From the cell containing the given text, extract its center point as [x, y] coordinate. 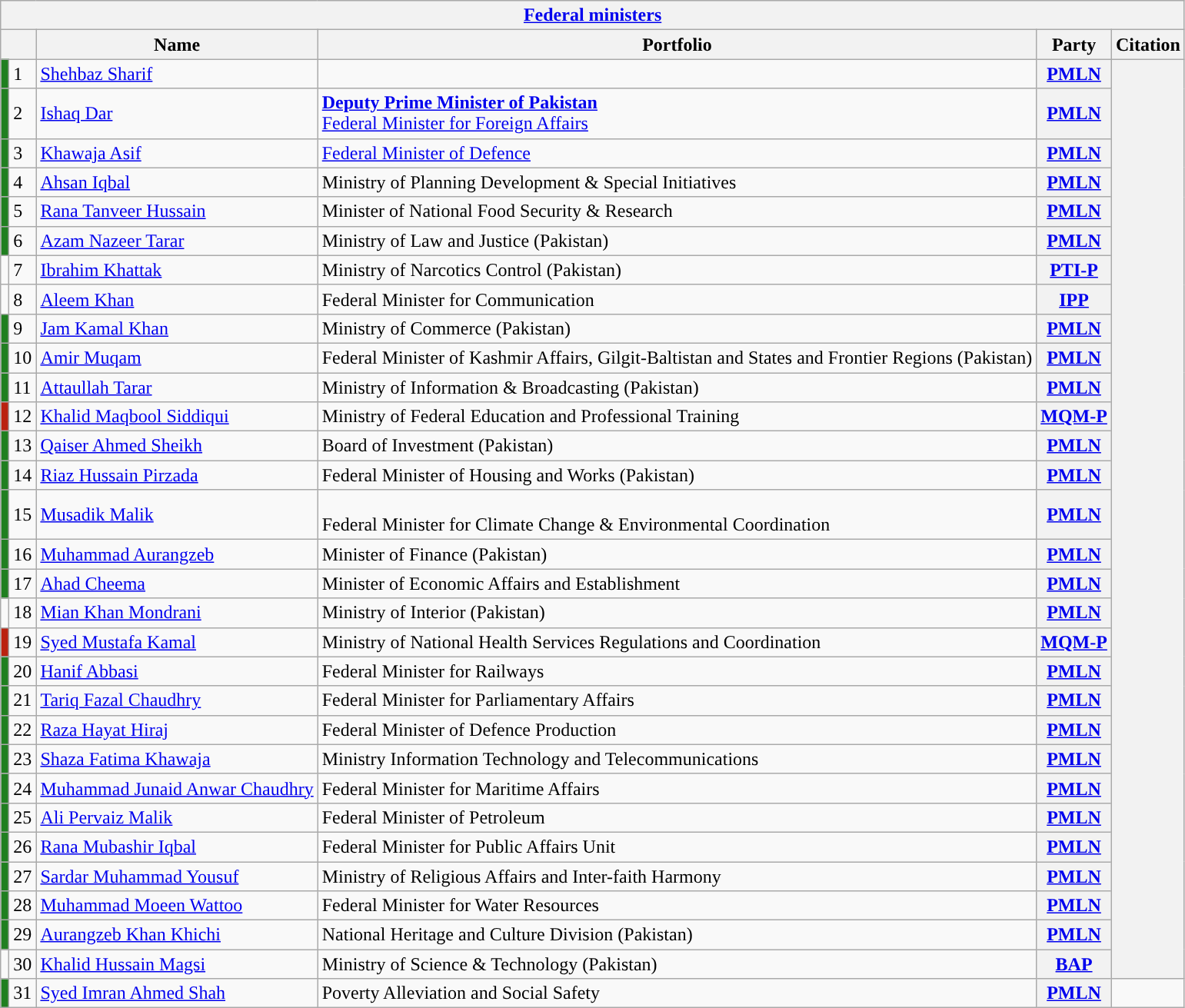
20 [23, 671]
Jam Kamal Khan [177, 328]
11 [23, 387]
Federal Minister for Water Resources [677, 906]
18 [23, 613]
Khalid Hussain Magsi [177, 964]
Ahad Cheema [177, 584]
Minister of Economic Affairs and Establishment [677, 584]
National Heritage and Culture Division (Pakistan) [677, 935]
Syed Imran Ahmed Shah [177, 993]
Federal Minister of Housing and Works (Pakistan) [677, 475]
1 [23, 74]
Ministry of Commerce (Pakistan) [677, 328]
Aurangzeb Khan Khichi [177, 935]
30 [23, 964]
Raza Hayat Hiraj [177, 730]
BAP [1074, 964]
2 [23, 114]
Syed Mustafa Kamal [177, 642]
Ministry Information Technology and Telecommunications [677, 759]
Sardar Muhammad Yousuf [177, 876]
Federal ministers [593, 15]
Rana Tanveer Hussain [177, 211]
Amir Muqam [177, 358]
Azam Nazeer Tarar [177, 241]
Federal Minister of Defence [677, 153]
Ali Pervaiz Malik [177, 817]
Ministry of Interior (Pakistan) [677, 613]
23 [23, 759]
Portfolio [677, 45]
Mian Khan Mondrani [177, 613]
Ishaq Dar [177, 114]
25 [23, 817]
4 [23, 182]
Poverty Alleviation and Social Safety [677, 993]
Aleem Khan [177, 299]
10 [23, 358]
7 [23, 270]
Khalid Maqbool Siddiqui [177, 417]
Tariq Fazal Chaudhry [177, 700]
IPP [1074, 299]
Ministry of Federal Education and Professional Training [677, 417]
Ministry of Law and Justice (Pakistan) [677, 241]
Muhammad Moeen Wattoo [177, 906]
Citation [1147, 45]
5 [23, 211]
Ministry of Information & Broadcasting (Pakistan) [677, 387]
Federal Minister for Maritime Affairs [677, 788]
14 [23, 475]
Shaza Fatima Khawaja [177, 759]
Ministry of National Health Services Regulations and Coordination [677, 642]
22 [23, 730]
Musadik Malik [177, 515]
Minister of National Food Security & Research [677, 211]
Name [177, 45]
19 [23, 642]
8 [23, 299]
15 [23, 515]
Board of Investment (Pakistan) [677, 446]
27 [23, 876]
Federal Minister for Climate Change & Environmental Coordination [677, 515]
6 [23, 241]
Federal Minister of Defence Production [677, 730]
9 [23, 328]
16 [23, 554]
Ministry of Science & Technology (Pakistan) [677, 964]
PTI-P [1074, 270]
29 [23, 935]
Ibrahim Khattak [177, 270]
Federal Minister for Railways [677, 671]
13 [23, 446]
Attaullah Tarar [177, 387]
Rana Mubashir Iqbal [177, 847]
26 [23, 847]
Federal Minister for Communication [677, 299]
28 [23, 906]
Federal Minister of Kashmir Affairs, Gilgit-Baltistan and States and Frontier Regions (Pakistan) [677, 358]
Federal Minister for Parliamentary Affairs [677, 700]
Riaz Hussain Pirzada [177, 475]
21 [23, 700]
17 [23, 584]
3 [23, 153]
Shehbaz Sharif [177, 74]
Qaiser Ahmed Sheikh [177, 446]
24 [23, 788]
Federal Minister for Public Affairs Unit [677, 847]
Party [1074, 45]
Ministry of Religious Affairs and Inter-faith Harmony [677, 876]
Muhammad Aurangzeb [177, 554]
Federal Minister of Petroleum [677, 817]
Hanif Abbasi [177, 671]
Muhammad Junaid Anwar Chaudhry [177, 788]
31 [23, 993]
Ministry of Narcotics Control (Pakistan) [677, 270]
Khawaja Asif [177, 153]
12 [23, 417]
Minister of Finance (Pakistan) [677, 554]
Deputy Prime Minister of PakistanFederal Minister for Foreign Affairs [677, 114]
Ahsan Iqbal [177, 182]
Ministry of Planning Development & Special Initiatives [677, 182]
